From the cell containing the given text, extract its center point as [X, Y] coordinate. 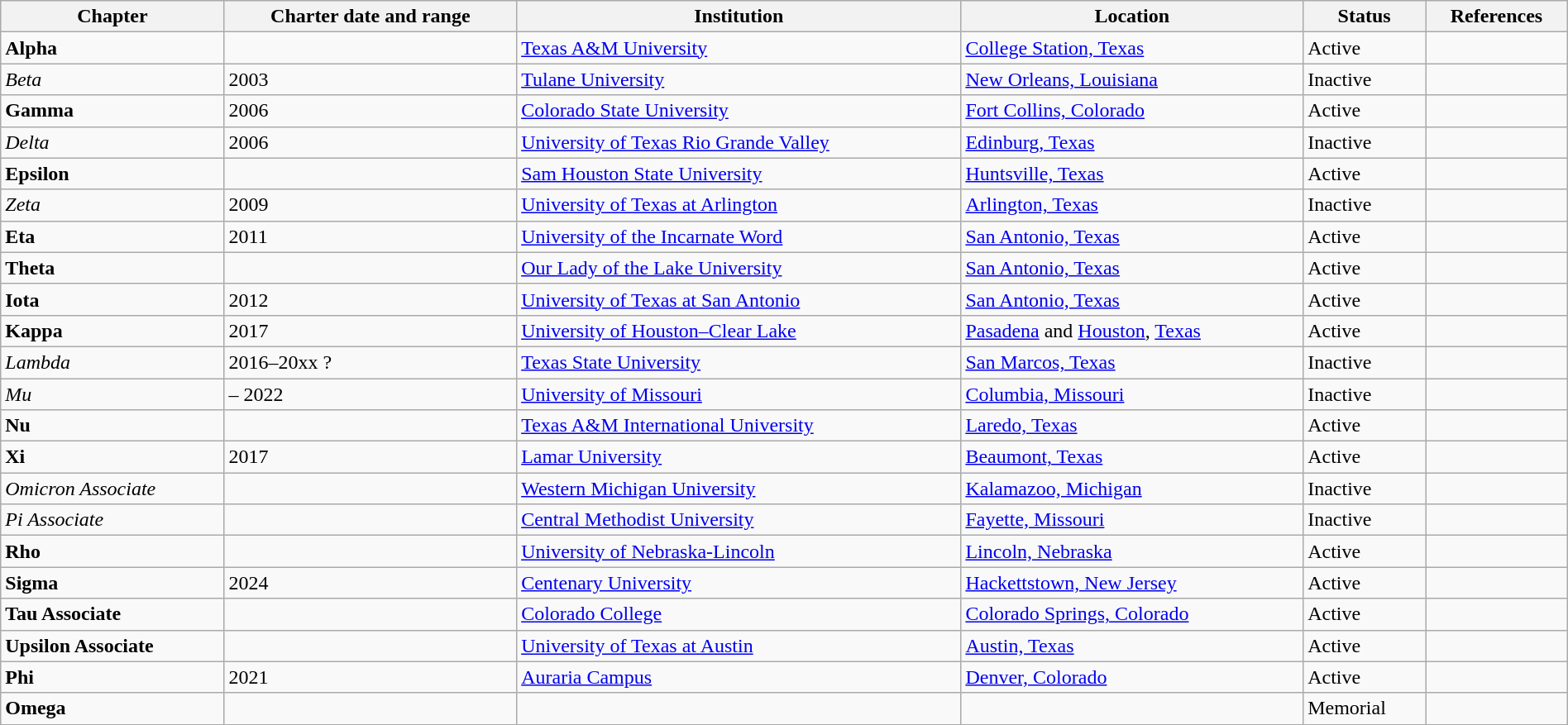
2009 [370, 205]
Omicron Associate [112, 489]
Eta [112, 236]
Denver, Colorado [1132, 677]
Sigma [112, 583]
Epsilon [112, 174]
New Orleans, Louisiana [1132, 79]
Alpha [112, 48]
Upsilon Associate [112, 646]
Texas A&M University [739, 48]
Iota [112, 299]
Nu [112, 426]
Rho [112, 551]
Hackettstown, New Jersey [1132, 583]
College Station, Texas [1132, 48]
Kappa [112, 331]
Texas State University [739, 362]
University of Houston–Clear Lake [739, 331]
Laredo, Texas [1132, 426]
Sam Houston State University [739, 174]
Phi [112, 677]
Beta [112, 79]
Huntsville, Texas [1132, 174]
Memorial [1365, 708]
Our Lady of the Lake University [739, 268]
2012 [370, 299]
References [1497, 17]
Beaumont, Texas [1132, 457]
University of Texas at Arlington [739, 205]
2024 [370, 583]
Texas A&M International University [739, 426]
Location [1132, 17]
Tulane University [739, 79]
Colorado College [739, 614]
University of Texas Rio Grande Valley [739, 142]
Austin, Texas [1132, 646]
Centenary University [739, 583]
Zeta [112, 205]
Theta [112, 268]
2011 [370, 236]
Colorado Springs, Colorado [1132, 614]
Fayette, Missouri [1132, 520]
Charter date and range [370, 17]
Delta [112, 142]
Lambda [112, 362]
University of Nebraska-Lincoln [739, 551]
University of the Incarnate Word [739, 236]
Status [1365, 17]
2016–20xx ? [370, 362]
Columbia, Missouri [1132, 394]
Xi [112, 457]
Western Michigan University [739, 489]
Institution [739, 17]
University of Missouri [739, 394]
San Marcos, Texas [1132, 362]
Pi Associate [112, 520]
Chapter [112, 17]
University of Texas at San Antonio [739, 299]
Edinburg, Texas [1132, 142]
Omega [112, 708]
Fort Collins, Colorado [1132, 111]
2021 [370, 677]
Tau Associate [112, 614]
Gamma [112, 111]
Lamar University [739, 457]
Auraria Campus [739, 677]
Arlington, Texas [1132, 205]
Colorado State University [739, 111]
2003 [370, 79]
Mu [112, 394]
Kalamazoo, Michigan [1132, 489]
Pasadena and Houston, Texas [1132, 331]
Central Methodist University [739, 520]
University of Texas at Austin [739, 646]
Lincoln, Nebraska [1132, 551]
– 2022 [370, 394]
